Detect which cell encompasses the target text, then output its [X, Y] center coordinate. 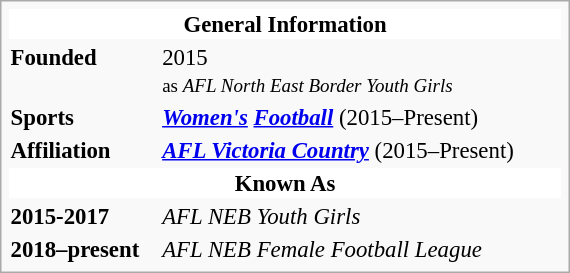
Women's Football (2015–Present) [361, 117]
2015as AFL North East Border Youth Girls [361, 70]
Sports [84, 117]
AFL NEB Youth Girls [361, 216]
2018–present [84, 249]
2015-2017 [84, 216]
AFL NEB Female Football League [361, 249]
Affiliation [84, 150]
General Information [285, 24]
AFL Victoria Country (2015–Present) [361, 150]
Founded [84, 70]
Known As [285, 183]
